Capture the cell that displays the provided text and extract its (X, Y) central coordinate. 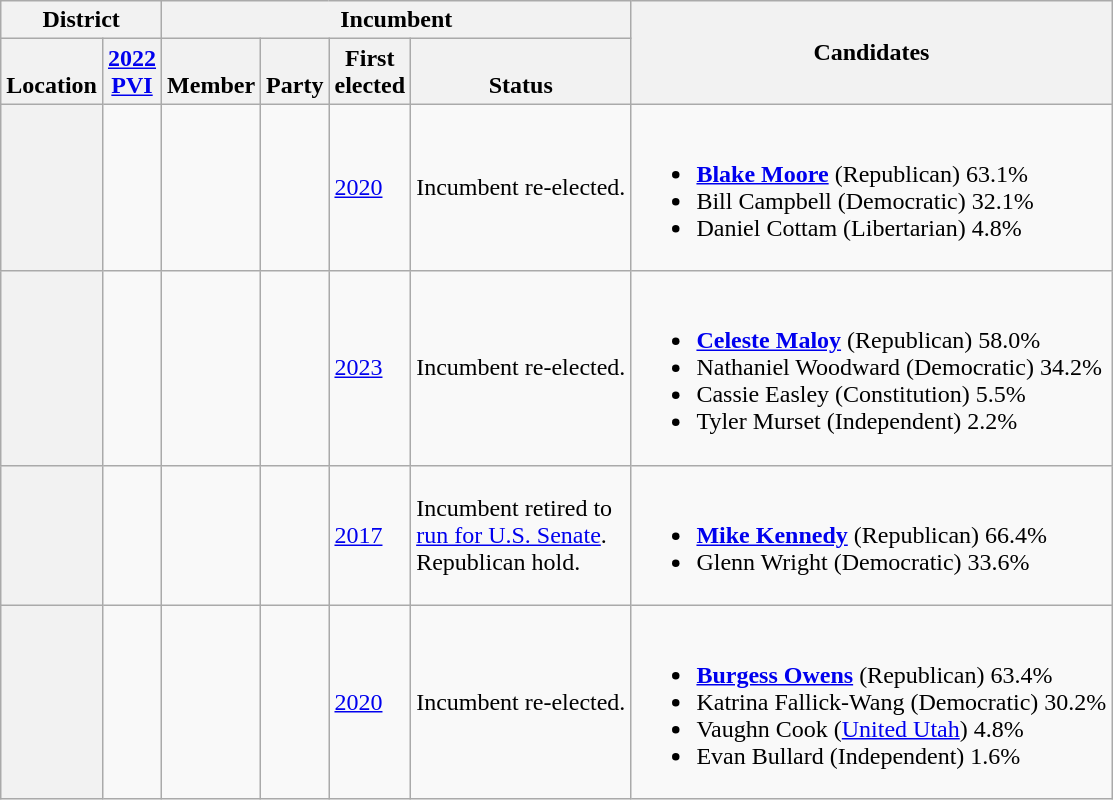
Member (212, 72)
Location (52, 72)
Status (521, 72)
Party (295, 72)
Candidates (872, 52)
2022PVI (132, 72)
District (82, 20)
Incumbent retired torun for U.S. Senate.Republican hold. (521, 535)
Incumbent (396, 20)
Firstelected (370, 72)
Celeste Maloy (Republican) 58.0%Nathaniel Woodward (Democratic) 34.2%Cassie Easley (Constitution) 5.5%Tyler Murset (Independent) 2.2% (872, 368)
2017 (370, 535)
Blake Moore (Republican) 63.1%Bill Campbell (Democratic) 32.1%Daniel Cottam (Libertarian) 4.8% (872, 188)
Mike Kennedy (Republican) 66.4%Glenn Wright (Democratic) 33.6% (872, 535)
2023 (370, 368)
Burgess Owens (Republican) 63.4%Katrina Fallick-Wang (Democratic) 30.2%Vaughn Cook (United Utah) 4.8%Evan Bullard (Independent) 1.6% (872, 702)
